From the cell containing the given text, extract its center point as [X, Y] coordinate. 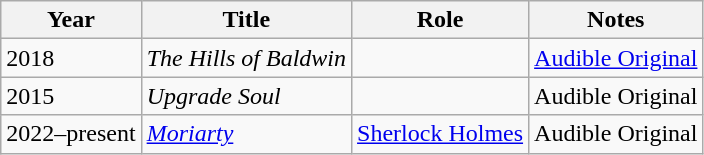
Role [440, 20]
Notes [616, 20]
2018 [71, 58]
The Hills of Baldwin [246, 58]
Upgrade Soul [246, 96]
2022–present [71, 134]
Title [246, 20]
2015 [71, 96]
Year [71, 20]
Sherlock Holmes [440, 134]
Moriarty [246, 134]
